Capture the cell that displays the provided text and extract its [X, Y] central coordinate. 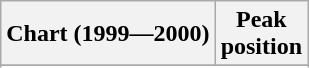
Chart (1999—2000) [108, 34]
Peakposition [261, 34]
